Search for the cell housing the specified text and yield its (X, Y) center coordinate. 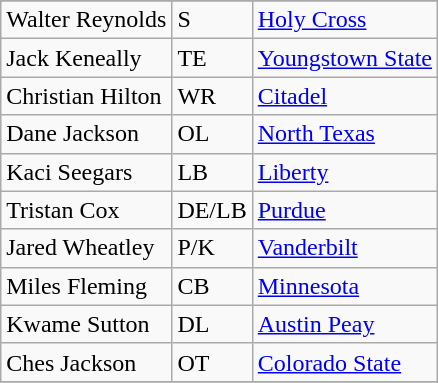
Austin Peay (344, 324)
S (212, 20)
Kaci Seegars (86, 172)
Jared Wheatley (86, 248)
OT (212, 362)
Holy Cross (344, 20)
Colorado State (344, 362)
Ches Jackson (86, 362)
LB (212, 172)
Walter Reynolds (86, 20)
North Texas (344, 134)
Kwame Sutton (86, 324)
Purdue (344, 210)
Citadel (344, 96)
WR (212, 96)
DL (212, 324)
Tristan Cox (86, 210)
Liberty (344, 172)
OL (212, 134)
Minnesota (344, 286)
CB (212, 286)
Youngstown State (344, 58)
Miles Fleming (86, 286)
TE (212, 58)
Dane Jackson (86, 134)
Vanderbilt (344, 248)
DE/LB (212, 210)
P/K (212, 248)
Christian Hilton (86, 96)
Jack Keneally (86, 58)
